Capture the cell that displays the provided text and extract its [x, y] central coordinate. 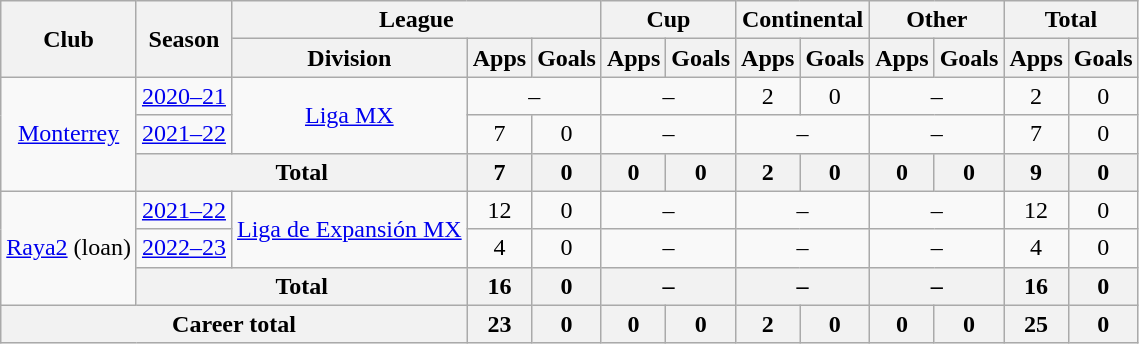
Division [349, 58]
Continental [803, 20]
25 [1036, 324]
9 [1036, 172]
Liga de Expansión MX [349, 229]
Monterrey [69, 134]
Raya2 (loan) [69, 248]
Career total [234, 324]
Season [184, 39]
Liga MX [349, 115]
League [416, 20]
Club [69, 39]
23 [499, 324]
Cup [668, 20]
2022–23 [184, 248]
2020–21 [184, 96]
Other [937, 20]
